Scan for the cell matching the given text and deliver its [X, Y] coordinate at center. 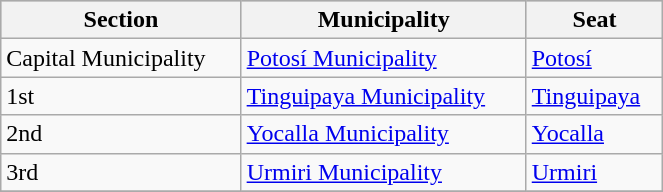
Potosí Municipality [384, 58]
Yocalla [594, 134]
Municipality [384, 20]
Section [121, 20]
Seat [594, 20]
1st [121, 96]
Tinguipaya [594, 96]
2nd [121, 134]
Urmiri Municipality [384, 172]
Urmiri [594, 172]
Capital Municipality [121, 58]
3rd [121, 172]
Yocalla Municipality [384, 134]
Potosí [594, 58]
Tinguipaya Municipality [384, 96]
